Provide the (X, Y) coordinate of the cell's center where the given text is located.  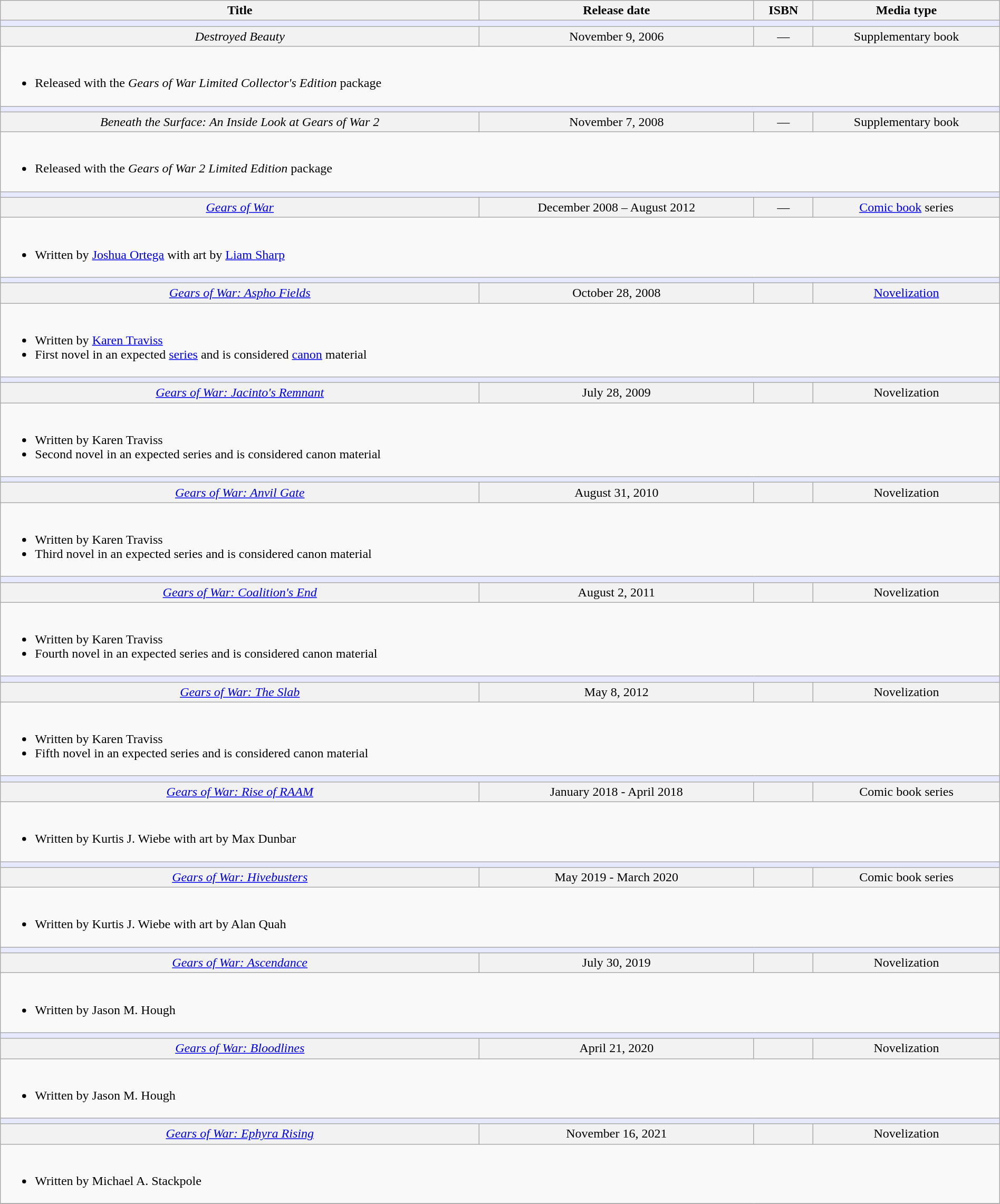
Gears of War: Anvil Gate (240, 493)
Written by Karen TravissFirst novel in an expected series and is considered canon material (500, 340)
Released with the Gears of War 2 Limited Edition package (500, 161)
Gears of War: Coalition's End (240, 592)
ISBN (784, 11)
Gears of War: Ascendance (240, 963)
Gears of War (240, 207)
May 8, 2012 (617, 692)
November 7, 2008 (617, 122)
August 2, 2011 (617, 592)
Written by Karen TravissFourth novel in an expected series and is considered canon material (500, 639)
Title (240, 11)
October 28, 2008 (617, 293)
Written by Karen TravissFifth novel in an expected series and is considered canon material (500, 739)
Beneath the Surface: An Inside Look at Gears of War 2 (240, 122)
Media type (907, 11)
January 2018 - April 2018 (617, 792)
Gears of War: Jacinto's Remnant (240, 393)
Destroyed Beauty (240, 36)
May 2019 - March 2020 (617, 878)
August 31, 2010 (617, 493)
April 21, 2020 (617, 1048)
Gears of War: The Slab (240, 692)
November 9, 2006 (617, 36)
Written by Kurtis J. Wiebe with art by Max Dunbar (500, 831)
Release date (617, 11)
Written by Karen TravissThird novel in an expected series and is considered canon material (500, 540)
Gears of War: Bloodlines (240, 1048)
Written by Joshua Ortega with art by Liam Sharp (500, 247)
Gears of War: Hivebusters (240, 878)
Gears of War: Rise of RAAM (240, 792)
Written by Kurtis J. Wiebe with art by Alan Quah (500, 918)
Written by Michael A. Stackpole (500, 1174)
July 28, 2009 (617, 393)
November 16, 2021 (617, 1134)
Written by Karen TravissSecond novel in an expected series and is considered canon material (500, 440)
Released with the Gears of War Limited Collector's Edition package (500, 76)
Gears of War: Ephyra Rising (240, 1134)
December 2008 – August 2012 (617, 207)
July 30, 2019 (617, 963)
Gears of War: Aspho Fields (240, 293)
